Return [x, y] of the center of cell containing provided text 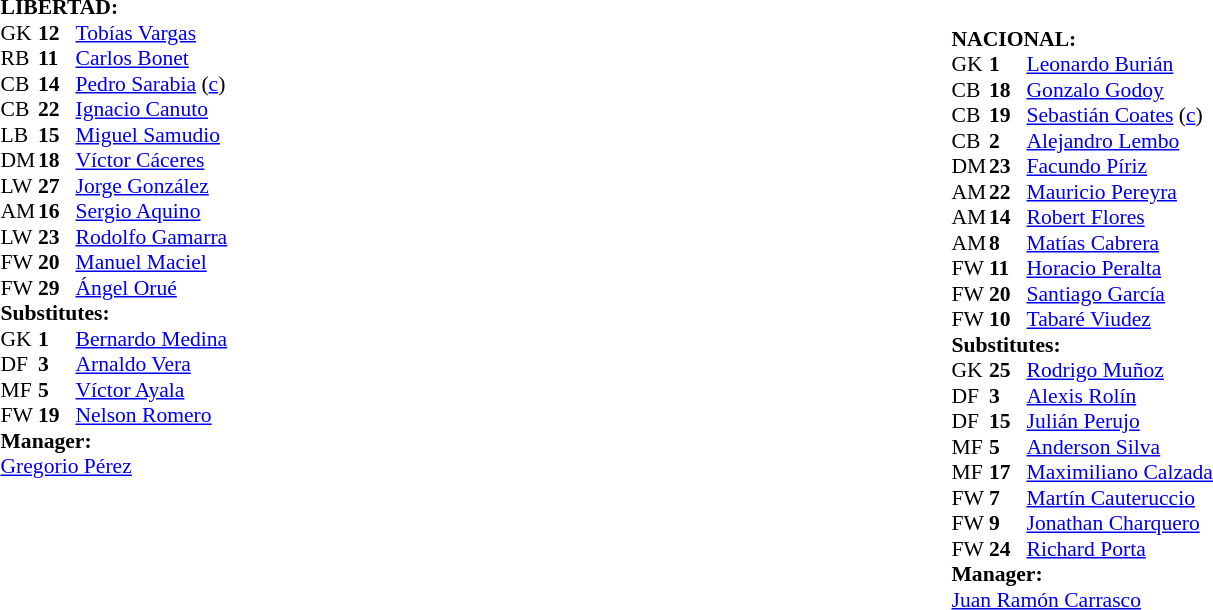
Alexis Rolín [1119, 396]
12 [57, 33]
Rodrigo Muñoz [1119, 371]
Sergio Aquino [152, 211]
NACIONAL: [1082, 39]
Jorge González [152, 186]
Pedro Sarabia (c) [152, 84]
Leonardo Burián [1119, 65]
9 [1008, 523]
RB [19, 59]
25 [1008, 371]
Robert Flores [1119, 217]
Bernardo Medina [152, 339]
Jonathan Charquero [1119, 523]
Mauricio Pereyra [1119, 192]
Rodolfo Gamarra [152, 237]
Anderson Silva [1119, 447]
Martín Cauteruccio [1119, 498]
2 [1008, 141]
24 [1008, 549]
LB [19, 135]
Richard Porta [1119, 549]
Víctor Cáceres [152, 161]
Gregorio Pérez [114, 467]
17 [1008, 473]
8 [1008, 243]
Horacio Peralta [1119, 269]
10 [1008, 319]
Julián Perujo [1119, 421]
Víctor Ayala [152, 390]
Tobías Vargas [152, 33]
Alejandro Lembo [1119, 141]
Carlos Bonet [152, 59]
Arnaldo Vera [152, 365]
Sebastián Coates (c) [1119, 115]
7 [1008, 498]
Ignacio Canuto [152, 109]
Miguel Samudio [152, 135]
Gonzalo Godoy [1119, 90]
Matías Cabrera [1119, 243]
Facundo Píriz [1119, 167]
27 [57, 186]
Santiago García [1119, 294]
Manuel Maciel [152, 263]
29 [57, 288]
Tabaré Viudez [1119, 319]
Maximiliano Calzada [1119, 473]
Ángel Orué [152, 288]
16 [57, 211]
Nelson Romero [152, 415]
